Output the (x, y) coordinate of the center of the cell containing the given text.  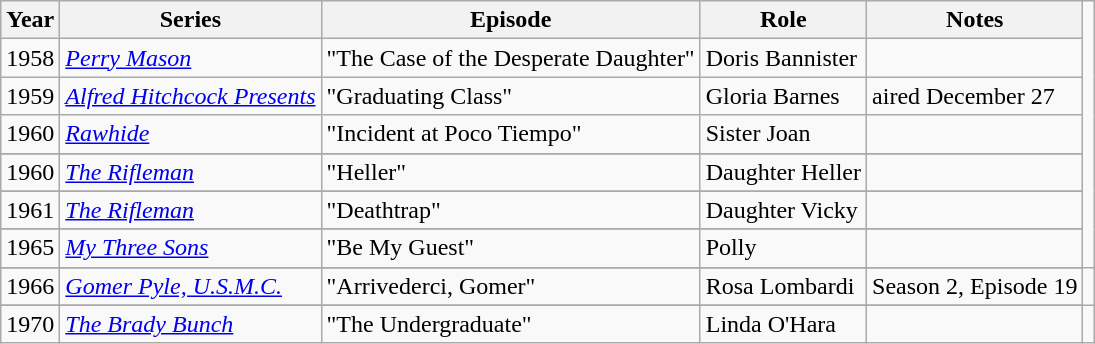
1958 (30, 58)
1970 (30, 324)
Rawhide (190, 134)
"The Undergraduate" (510, 324)
Linda O'Hara (783, 324)
Doris Bannister (783, 58)
Daughter Vicky (783, 210)
My Three Sons (190, 248)
"Arrivederci, Gomer" (510, 286)
"Heller" (510, 172)
Role (783, 20)
Daughter Heller (783, 172)
1966 (30, 286)
Season 2, Episode 19 (975, 286)
Series (190, 20)
The Brady Bunch (190, 324)
Polly (783, 248)
1961 (30, 210)
Alfred Hitchcock Presents (190, 96)
"Be My Guest" (510, 248)
1959 (30, 96)
"Incident at Poco Tiempo" (510, 134)
Rosa Lombardi (783, 286)
Notes (975, 20)
Gomer Pyle, U.S.M.C. (190, 286)
Gloria Barnes (783, 96)
Sister Joan (783, 134)
Episode (510, 20)
Year (30, 20)
"The Case of the Desperate Daughter" (510, 58)
"Deathtrap" (510, 210)
"Graduating Class" (510, 96)
Perry Mason (190, 58)
1965 (30, 248)
aired December 27 (975, 96)
